Pinpoint the cell where the given text exists, returning its (x, y) midpoint coordinate. 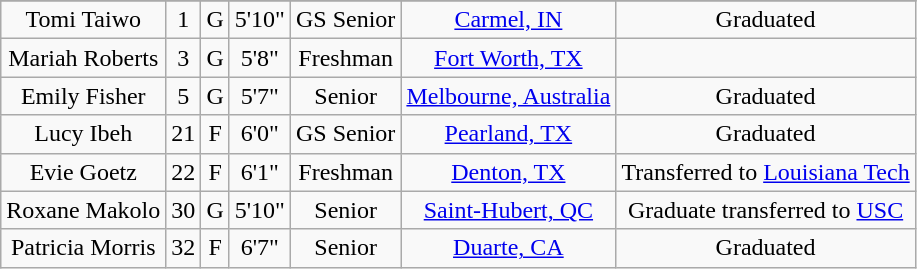
Tomi Taiwo (84, 20)
21 (184, 134)
6'1" (260, 172)
22 (184, 172)
32 (184, 248)
Graduate transferred to USC (766, 210)
Transferred to Louisiana Tech (766, 172)
Patricia Morris (84, 248)
Pearland, TX (508, 134)
Roxane Makolo (84, 210)
3 (184, 58)
Denton, TX (508, 172)
Melbourne, Australia (508, 96)
Mariah Roberts (84, 58)
Saint-Hubert, QC (508, 210)
Emily Fisher (84, 96)
5'7" (260, 96)
6'0" (260, 134)
6'7" (260, 248)
5 (184, 96)
30 (184, 210)
Evie Goetz (84, 172)
1 (184, 20)
Lucy Ibeh (84, 134)
Fort Worth, TX (508, 58)
5'8" (260, 58)
Carmel, IN (508, 20)
Duarte, CA (508, 248)
